Detect which cell encompasses the target text, then output its [x, y] center coordinate. 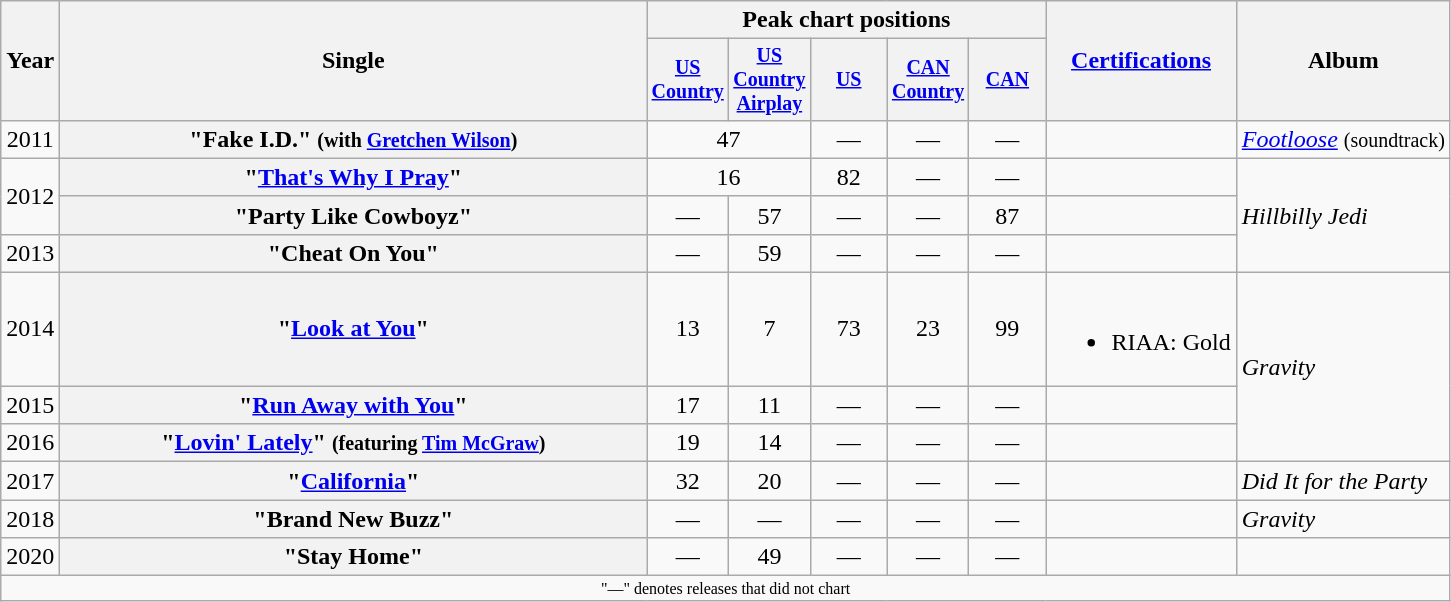
"Fake I.D." (with Gretchen Wilson) [354, 139]
Footloose (soundtrack) [1343, 139]
CAN [1008, 80]
CAN Country [928, 80]
2018 [30, 519]
47 [728, 139]
"Run Away with You" [354, 405]
2013 [30, 253]
Year [30, 61]
7 [770, 330]
57 [770, 215]
59 [770, 253]
Certifications [1141, 61]
23 [928, 330]
16 [728, 177]
US Country Airplay [770, 80]
"California" [354, 481]
49 [770, 557]
"Look at You" [354, 330]
"That's Why I Pray" [354, 177]
Peak chart positions [846, 20]
82 [848, 177]
Album [1343, 61]
US Country [688, 80]
Single [354, 61]
"Stay Home" [354, 557]
2017 [30, 481]
US [848, 80]
20 [770, 481]
"—" denotes releases that did not chart [726, 588]
"Brand New Buzz" [354, 519]
Hillbilly Jedi [1343, 215]
"Lovin' Lately" (featuring Tim McGraw) [354, 443]
2016 [30, 443]
"Cheat On You" [354, 253]
11 [770, 405]
RIAA: Gold [1141, 330]
87 [1008, 215]
13 [688, 330]
14 [770, 443]
99 [1008, 330]
2015 [30, 405]
73 [848, 330]
17 [688, 405]
2014 [30, 330]
2011 [30, 139]
2012 [30, 196]
32 [688, 481]
"Party Like Cowboyz" [354, 215]
Did It for the Party [1343, 481]
19 [688, 443]
2020 [30, 557]
